Detect which cell encompasses the target text, then output its (X, Y) center coordinate. 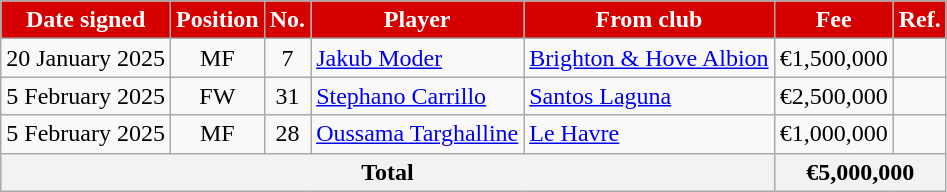
€5,000,000 (860, 172)
Ref. (920, 20)
Date signed (86, 20)
Le Havre (649, 134)
31 (287, 96)
€1,000,000 (834, 134)
7 (287, 58)
28 (287, 134)
€1,500,000 (834, 58)
Jakub Moder (418, 58)
Player (418, 20)
FW (217, 96)
From club (649, 20)
Brighton & Hove Albion (649, 58)
€2,500,000 (834, 96)
Stephano Carrillo (418, 96)
20 January 2025 (86, 58)
Fee (834, 20)
Santos Laguna (649, 96)
Oussama Targhalline (418, 134)
Total (388, 172)
No. (287, 20)
Position (217, 20)
